Find where the given text appears and provide that cell's center as [X, Y] coordinate. 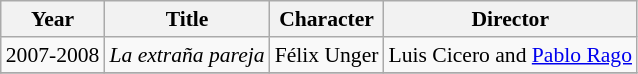
Director [510, 19]
Year [53, 19]
Luis Cicero and Pablo Rago [510, 55]
Title [186, 19]
2007-2008 [53, 55]
La extraña pareja [186, 55]
Félix Unger [327, 55]
Character [327, 19]
